Scan for the cell matching the given text and deliver its [x, y] coordinate at center. 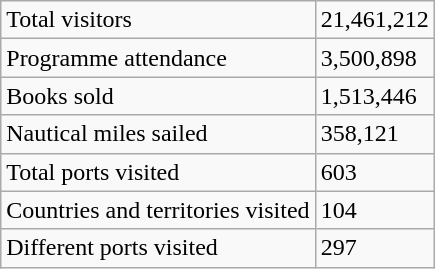
Different ports visited [158, 248]
Total visitors [158, 20]
21,461,212 [374, 20]
104 [374, 210]
Nautical miles sailed [158, 134]
Total ports visited [158, 172]
1,513,446 [374, 96]
358,121 [374, 134]
603 [374, 172]
297 [374, 248]
3,500,898 [374, 58]
Programme attendance [158, 58]
Books sold [158, 96]
Countries and territories visited [158, 210]
